Determine the [X, Y] coordinate at the center of the cell enclosing the given text.  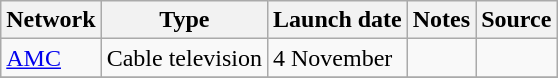
Launch date [337, 20]
Source [516, 20]
Notes [441, 20]
Cable television [184, 58]
Network [51, 20]
Type [184, 20]
4 November [337, 58]
AMC [51, 58]
